Scan for the cell matching the given text and deliver its [x, y] coordinate at center. 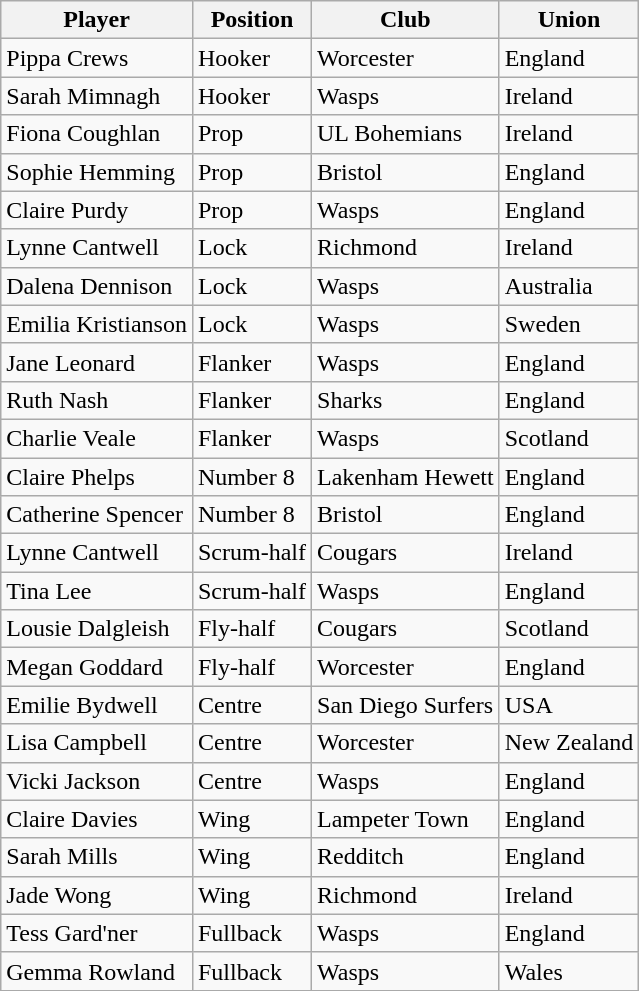
Sarah Mills [97, 857]
Charlie Veale [97, 438]
Emilie Bydwell [97, 705]
Wales [569, 971]
Tina Lee [97, 591]
Catherine Spencer [97, 515]
Sharks [406, 400]
Gemma Rowland [97, 971]
Position [252, 20]
Australia [569, 286]
Claire Purdy [97, 210]
Player [97, 20]
Jade Wong [97, 895]
Claire Davies [97, 819]
Fiona Coughlan [97, 134]
Dalena Dennison [97, 286]
San Diego Surfers [406, 705]
Emilia Kristianson [97, 324]
Jane Leonard [97, 362]
Tess Gard'ner [97, 933]
Sarah Mimnagh [97, 96]
Ruth Nash [97, 400]
Megan Goddard [97, 667]
Lakenham Hewett [406, 477]
Lisa Campbell [97, 743]
Union [569, 20]
Club [406, 20]
Pippa Crews [97, 58]
Sweden [569, 324]
UL Bohemians [406, 134]
New Zealand [569, 743]
USA [569, 705]
Sophie Hemming [97, 172]
Claire Phelps [97, 477]
Vicki Jackson [97, 781]
Lousie Dalgleish [97, 629]
Redditch [406, 857]
Lampeter Town [406, 819]
